Detect which cell encompasses the target text, then output its [x, y] center coordinate. 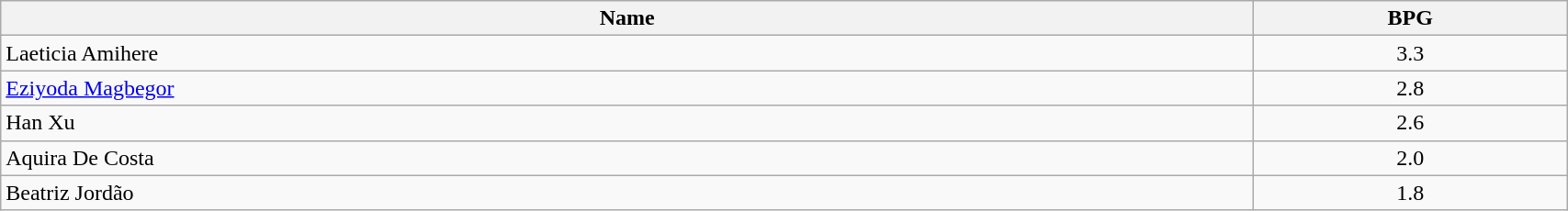
2.6 [1411, 123]
2.0 [1411, 158]
Beatriz Jordão [627, 193]
Aquira De Costa [627, 158]
Name [627, 18]
Laeticia Amihere [627, 53]
1.8 [1411, 193]
BPG [1411, 18]
Han Xu [627, 123]
Eziyoda Magbegor [627, 88]
2.8 [1411, 88]
3.3 [1411, 53]
